Pinpoint the cell where the given text exists, returning its [X, Y] midpoint coordinate. 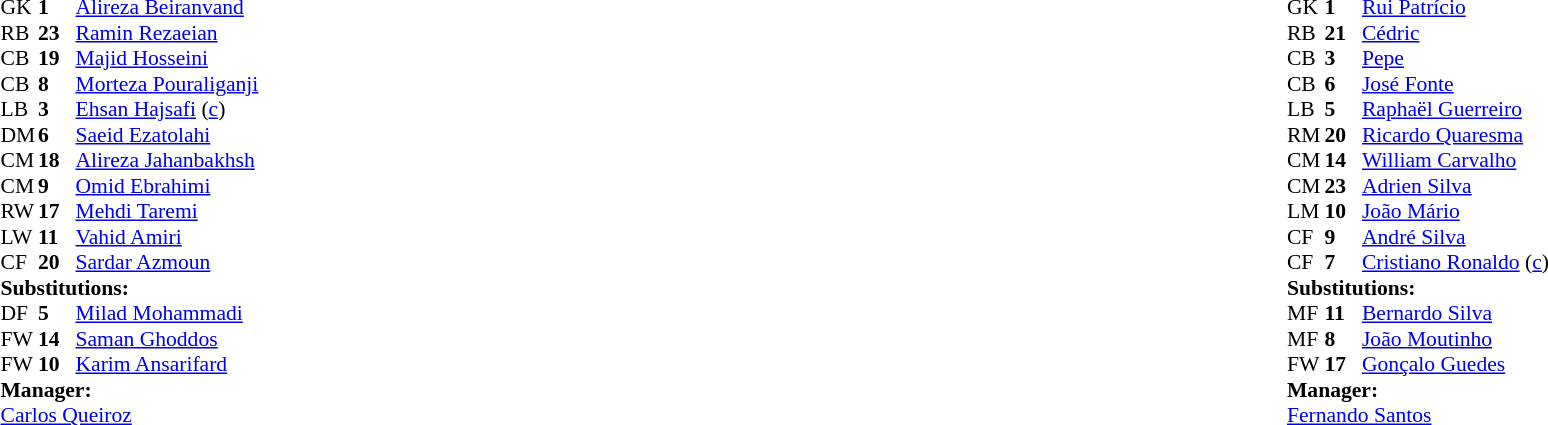
19 [57, 59]
RW [19, 211]
RM [1306, 135]
Mehdi Taremi [168, 211]
Majid Hosseini [168, 59]
Omid Ebrahimi [168, 186]
DM [19, 135]
7 [1343, 263]
LM [1306, 211]
Morteza Pouraliganji [168, 84]
Manager: [129, 390]
Milad Mohammadi [168, 313]
18 [57, 161]
Sardar Azmoun [168, 263]
DF [19, 313]
LW [19, 237]
Alireza Jahanbakhsh [168, 161]
21 [1343, 33]
Substitutions: [129, 288]
Saman Ghoddos [168, 339]
Vahid Amiri [168, 237]
Karim Ansarifard [168, 365]
Saeid Ezatolahi [168, 135]
Ehsan Hajsafi (c) [168, 109]
Ramin Rezaeian [168, 33]
